Detect which cell encompasses the target text, then output its (X, Y) center coordinate. 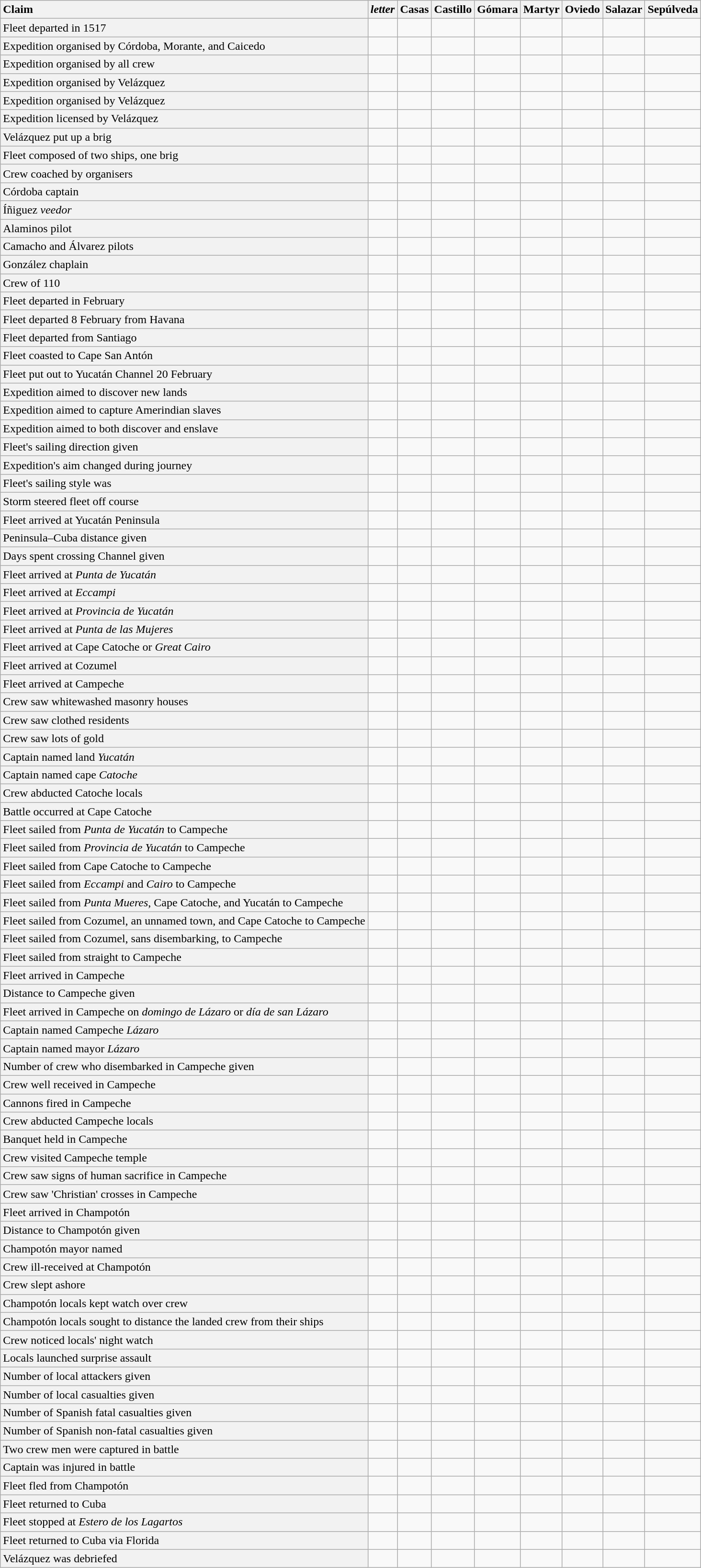
Distance to Champotón given (184, 1230)
Sepúlveda (673, 10)
letter (383, 10)
Locals launched surprise assault (184, 1358)
Fleet departed in February (184, 301)
Salazar (624, 10)
Fleet arrived at Cozumel (184, 666)
Fleet fled from Champotón (184, 1486)
Gómara (497, 10)
Fleet returned to Cuba via Florida (184, 1540)
Fleet sailed from Cozumel, an unnamed town, and Cape Catoche to Campeche (184, 921)
Fleet arrived at Eccampi (184, 593)
Crew well received in Campeche (184, 1084)
Córdoba captain (184, 192)
Fleet sailed from Cape Catoche to Campeche (184, 866)
Fleet departed in 1517 (184, 28)
Number of Spanish non-fatal casualties given (184, 1431)
Number of Spanish fatal casualties given (184, 1413)
Champotón mayor named (184, 1249)
Storm steered fleet off course (184, 501)
Fleet arrived at Campeche (184, 684)
Fleet sailed from Provincia de Yucatán to Campeche (184, 848)
Peninsula–Cuba distance given (184, 538)
Battle occurred at Cape Catoche (184, 812)
Fleet's sailing direction given (184, 447)
Expedition aimed to both discover and enslave (184, 429)
Crew saw whitewashed masonry houses (184, 702)
Fleet composed of two ships, one brig (184, 155)
Banquet held in Campeche (184, 1139)
Castillo (453, 10)
Cannons fired in Campeche (184, 1103)
Fleet sailed from Punta Mueres, Cape Catoche, and Yucatán to Campeche (184, 902)
Distance to Campeche given (184, 993)
Captain named mayor Lázaro (184, 1048)
Champotón locals sought to distance the landed crew from their ships (184, 1321)
Fleet arrived at Punta de Yucatán (184, 575)
Martyr (541, 10)
Fleet arrived at Punta de las Mujeres (184, 629)
Crew visited Campeche temple (184, 1158)
Fleet arrived at Cape Catoche or Great Cairo (184, 647)
Claim (184, 10)
Number of local attackers given (184, 1376)
Days spent crossing Channel given (184, 556)
Fleet departed 8 February from Havana (184, 319)
Fleet coasted to Cape San Antón (184, 356)
Crew abducted Campeche locals (184, 1121)
Fleet departed from Santiago (184, 338)
Alaminos pilot (184, 228)
Fleet sailed from straight to Campeche (184, 957)
Fleet stopped at Estero de los Lagartos (184, 1522)
Expedition organised by Córdoba, Morante, and Caicedo (184, 46)
Crew slept ashore (184, 1285)
Captain named land Yucatán (184, 756)
Expedition licensed by Velázquez (184, 119)
Fleet arrived in Campeche on domingo de Lázaro or día de san Lázaro (184, 1012)
Oviedo (582, 10)
Captain named cape Catoche (184, 775)
Fleet arrived in Champotón (184, 1212)
Crew saw 'Christian' crosses in Campeche (184, 1194)
Velázquez was debriefed (184, 1558)
Two crew men were captured in battle (184, 1449)
Fleet arrived at Provincia de Yucatán (184, 611)
Captain was injured in battle (184, 1467)
Crew saw clothed residents (184, 720)
Expedition's aim changed during journey (184, 465)
Camacho and Álvarez pilots (184, 247)
Íñiguez veedor (184, 210)
Casas (415, 10)
Crew noticed locals' night watch (184, 1340)
Crew of 110 (184, 283)
Fleet arrived in Campeche (184, 975)
Fleet arrived at Yucatán Peninsula (184, 519)
Crew saw lots of gold (184, 738)
Number of local casualties given (184, 1395)
Expedition aimed to capture Amerindian slaves (184, 410)
Crew abducted Catoche locals (184, 793)
Captain named Campeche Lázaro (184, 1030)
Number of crew who disembarked in Campeche given (184, 1066)
Champotón locals kept watch over crew (184, 1303)
Fleet put out to Yucatán Channel 20 February (184, 374)
Crew ill-received at Champotón (184, 1267)
Fleet returned to Cuba (184, 1504)
Crew saw signs of human sacrifice in Campeche (184, 1176)
Fleet sailed from Eccampi and Cairo to Campeche (184, 884)
Fleet sailed from Punta de Yucatán to Campeche (184, 830)
Expedition organised by all crew (184, 64)
Fleet's sailing style was (184, 483)
González chaplain (184, 265)
Fleet sailed from Cozumel, sans disembarking, to Campeche (184, 939)
Expedition aimed to discover new lands (184, 392)
Velázquez put up a brig (184, 137)
Crew coached by organisers (184, 173)
